For the text-containing cell, return its midpoint in [X, Y] coordinate format. 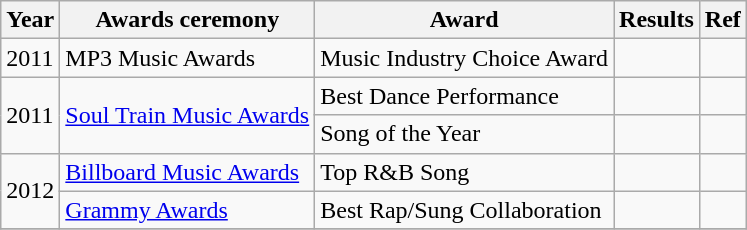
Soul Train Music Awards [188, 115]
Song of the Year [464, 134]
2012 [30, 191]
Grammy Awards [188, 210]
Year [30, 20]
Awards ceremony [188, 20]
Results [657, 20]
Music Industry Choice Award [464, 58]
Ref [722, 20]
Best Rap/Sung Collaboration [464, 210]
Top R&B Song [464, 172]
Award [464, 20]
MP3 Music Awards [188, 58]
Best Dance Performance [464, 96]
Billboard Music Awards [188, 172]
